Return (x, y) of the center of cell containing provided text 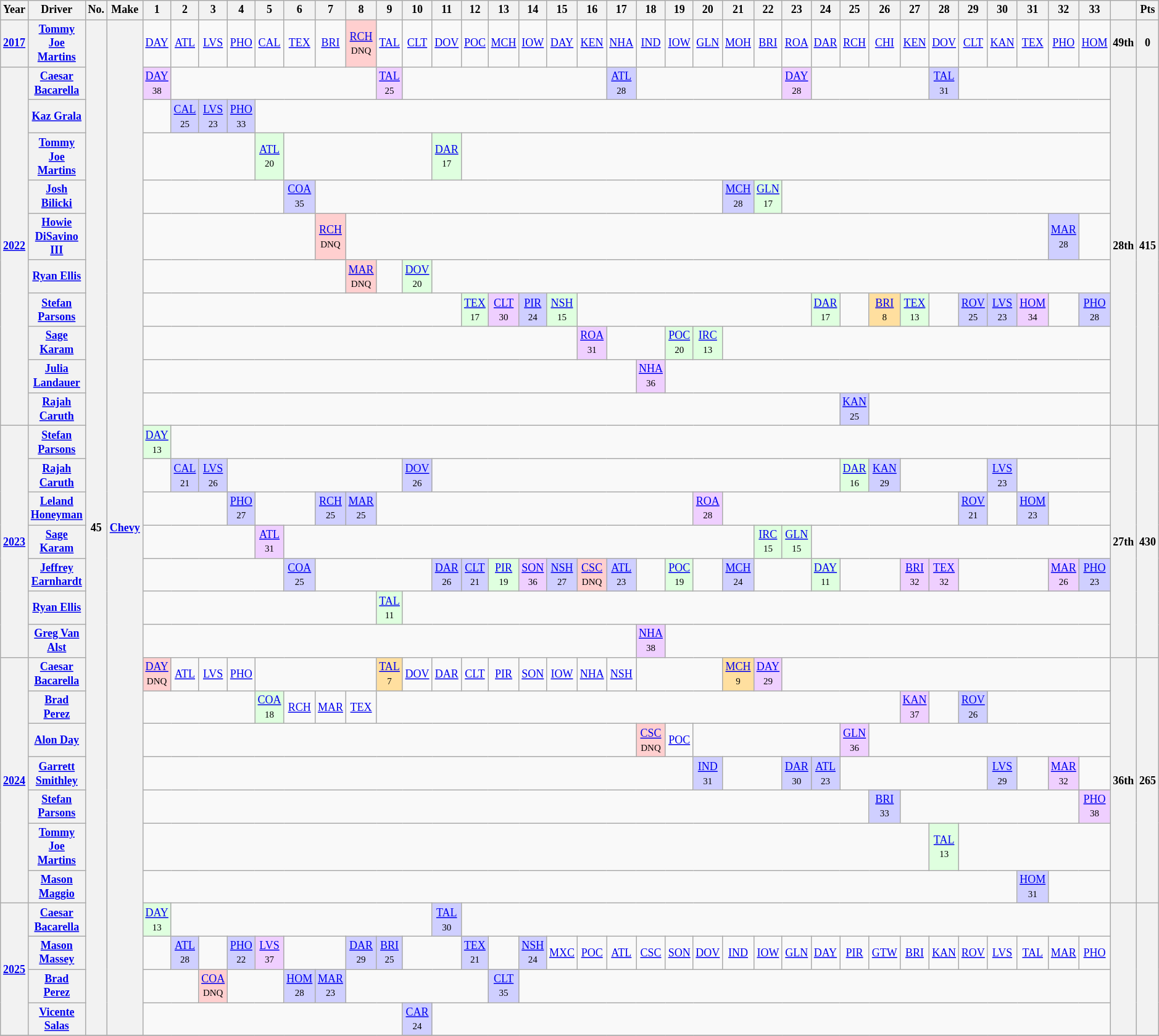
HOM28 (300, 986)
KAN25 (855, 409)
MAR32 (1064, 774)
7 (331, 10)
MARDNQ (361, 276)
TAL30 (447, 920)
MAR26 (1064, 574)
0 (1148, 43)
COADNQ (214, 986)
DAY28 (796, 83)
DAY38 (157, 83)
TAL13 (944, 847)
2024 (15, 781)
MXC (562, 953)
49th (1123, 43)
PHO23 (1095, 574)
DOV20 (417, 276)
16 (592, 10)
27 (915, 10)
DAY29 (768, 674)
25 (855, 10)
Alon Day (57, 740)
ROV26 (973, 707)
CLT21 (475, 574)
Garrett Smithley (57, 774)
LVS 23 (1002, 310)
TAL31 (944, 83)
COA25 (300, 574)
30 (1002, 10)
Pts (1148, 10)
NSH (621, 674)
MCH 28 (738, 197)
6 (300, 10)
MAR25 (361, 508)
27th (1123, 542)
HOM23 (1033, 508)
2022 (15, 246)
19 (679, 10)
POC19 (679, 574)
GTW (884, 953)
5 (269, 10)
NSH27 (562, 574)
ROV 25 (973, 310)
Driver (57, 10)
Leland Honeyman (57, 508)
2017 (15, 43)
2023 (15, 542)
TAL25 (389, 83)
11 (447, 10)
18 (651, 10)
No. (96, 10)
BRI32 (915, 574)
22 (768, 10)
12 (475, 10)
2 (185, 10)
265 (1148, 781)
HOM (1095, 43)
21 (738, 10)
14 (533, 10)
Make (125, 10)
DAYDNQ (157, 674)
DAY11 (826, 574)
KAN37 (915, 707)
15 (562, 10)
BRI8 (884, 310)
PHO38 (1095, 806)
CAL25 (185, 117)
TAL11 (389, 608)
28 (944, 10)
HOM31 (1033, 887)
4 (242, 10)
GLN 17 (768, 197)
POC20 (679, 343)
Year (15, 10)
29 (973, 10)
MAR28 (1064, 236)
PIR19 (504, 574)
3 (214, 10)
HOM34 (1033, 310)
Greg Van Alst (57, 641)
CAL21 (185, 475)
ROA (796, 43)
DAR29 (361, 953)
26 (884, 10)
MAR23 (331, 986)
415 (1148, 246)
MOH (738, 43)
ROA28 (708, 508)
Jeffrey Earnhardt (57, 574)
45 (96, 528)
DAR26 (447, 574)
36th (1123, 781)
IND31 (708, 774)
ROV21 (973, 508)
Vicente Salas (57, 1019)
KAN29 (884, 475)
NHA38 (651, 641)
CAR24 (417, 1019)
SON36 (533, 574)
Kaz Grala (57, 117)
28th (1123, 246)
PIR24 (533, 310)
31 (1033, 10)
DAR30 (796, 774)
BRI33 (884, 806)
TEX17 (475, 310)
RCH25 (331, 508)
MCH24 (738, 574)
Julia Landauer (57, 376)
PHO22 (242, 953)
17 (621, 10)
Mason Maggio (57, 887)
PHO28 (1095, 310)
24 (826, 10)
TEX13 (915, 310)
23 (796, 10)
32 (1064, 10)
1 (157, 10)
8 (361, 10)
10 (417, 10)
DOV26 (417, 475)
TEX32 (944, 574)
LVS26 (214, 475)
BRI25 (389, 953)
ATL31 (269, 542)
GLN15 (796, 542)
CLT35 (504, 986)
COA18 (269, 707)
CAL (269, 43)
GLN36 (855, 740)
MCH9 (738, 674)
TEX21 (475, 953)
Howie DiSavino III (57, 236)
COA35 (300, 197)
TAL7 (389, 674)
ATL20 (269, 156)
ROA31 (592, 343)
13 (504, 10)
CHI (884, 43)
430 (1148, 542)
PHO33 (242, 117)
20 (708, 10)
MCH (504, 43)
DAR16 (855, 475)
LVS37 (269, 953)
2025 (15, 970)
CLT30 (504, 310)
LVS29 (1002, 774)
NHA36 (651, 376)
IRC13 (708, 343)
NSH24 (533, 953)
Mason Massey (57, 953)
CSC (651, 953)
Chevy (125, 528)
ROV (973, 953)
Josh Bilicki (57, 197)
PHO27 (242, 508)
IRC15 (768, 542)
9 (389, 10)
33 (1095, 10)
NSH15 (562, 310)
